Capture the cell that displays the provided text and extract its (x, y) central coordinate. 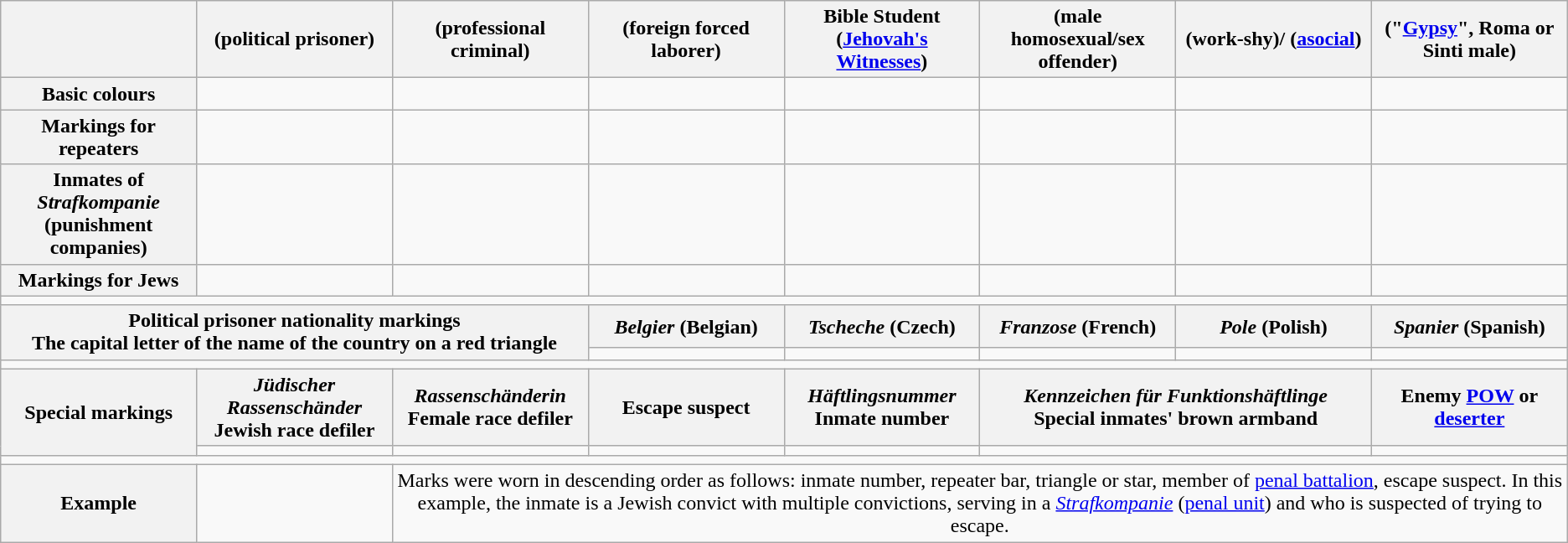
(foreign forced laborer) (686, 39)
Jüdischer RassenschänderJewish race defiler (295, 407)
Spanier (Spanish) (1469, 326)
Pole (Polish) (1274, 326)
RassenschänderinFemale race defiler (490, 407)
Franzose (French) (1078, 326)
Escape suspect (686, 407)
HäftlingsnummerInmate number (882, 407)
Political prisoner nationality markings The capital letter of the name of the country on a red triangle (295, 332)
Tscheche (Czech) (882, 326)
Inmates of Strafkompanie (punishment companies) (99, 215)
(professional criminal) (490, 39)
Markings for Jews (99, 280)
Example (99, 503)
("Gypsy", Roma or Sinti male) (1469, 39)
(political prisoner) (295, 39)
Kennzeichen für FunktionshäftlingeSpecial inmates' brown armband (1176, 407)
Bible Student (Jehovah's Witnesses) (882, 39)
Markings for repeaters (99, 137)
Enemy POW or deserter (1469, 407)
(work-shy)/ (asocial) (1274, 39)
(male homosexual/sex offender) (1078, 39)
Basic colours (99, 94)
Belgier (Belgian) (686, 326)
Special markings (99, 412)
